Detect which cell encompasses the target text, then output its [X, Y] center coordinate. 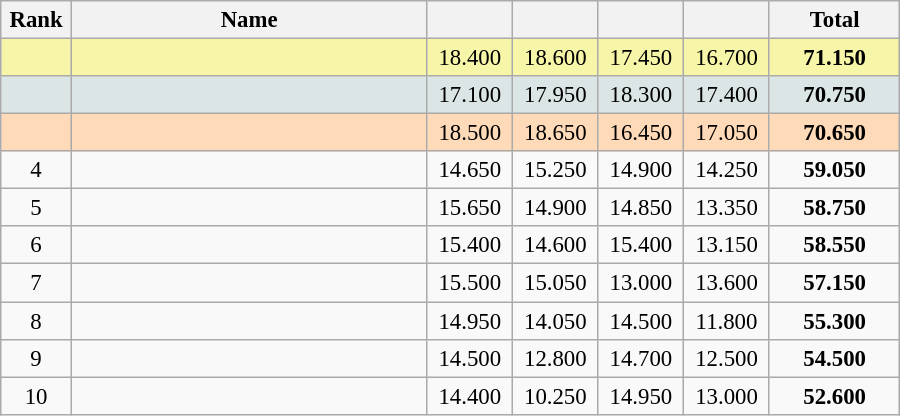
14.850 [641, 208]
71.150 [834, 58]
17.400 [727, 95]
15.650 [470, 208]
18.500 [470, 133]
14.700 [641, 358]
18.650 [556, 133]
70.650 [834, 133]
17.450 [641, 58]
14.600 [556, 245]
10 [36, 396]
58.550 [834, 245]
70.750 [834, 95]
59.050 [834, 170]
55.300 [834, 321]
14.250 [727, 170]
8 [36, 321]
12.500 [727, 358]
10.250 [556, 396]
16.450 [641, 133]
15.050 [556, 283]
13.150 [727, 245]
13.350 [727, 208]
14.400 [470, 396]
11.800 [727, 321]
17.050 [727, 133]
Name [249, 20]
18.600 [556, 58]
17.100 [470, 95]
18.400 [470, 58]
58.750 [834, 208]
13.600 [727, 283]
52.600 [834, 396]
16.700 [727, 58]
14.650 [470, 170]
Total [834, 20]
18.300 [641, 95]
4 [36, 170]
15.500 [470, 283]
7 [36, 283]
6 [36, 245]
9 [36, 358]
54.500 [834, 358]
5 [36, 208]
14.050 [556, 321]
Rank [36, 20]
15.250 [556, 170]
12.800 [556, 358]
17.950 [556, 95]
57.150 [834, 283]
